Output the (x, y) coordinate of the center of the cell containing the given text.  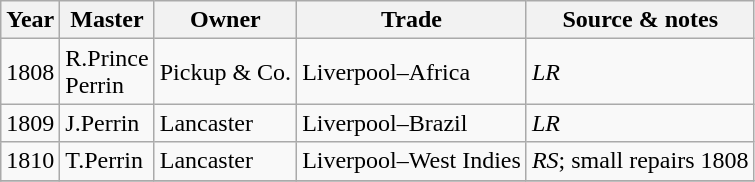
Trade (412, 20)
Year (30, 20)
RS; small repairs 1808 (640, 161)
Pickup & Co. (225, 72)
T.Perrin (107, 161)
Liverpool–Brazil (412, 123)
Owner (225, 20)
R.PrincePerrin (107, 72)
Master (107, 20)
Liverpool–West Indies (412, 161)
Liverpool–Africa (412, 72)
1810 (30, 161)
1809 (30, 123)
Source & notes (640, 20)
J.Perrin (107, 123)
1808 (30, 72)
